For the text-containing cell, return its midpoint in [X, Y] coordinate format. 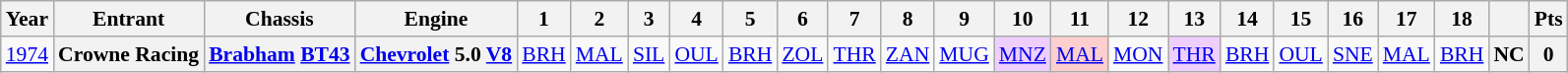
Engine [437, 19]
0 [1549, 54]
1 [543, 19]
9 [965, 19]
10 [1023, 19]
MUG [965, 54]
Chassis [280, 19]
MNZ [1023, 54]
12 [1138, 19]
MON [1138, 54]
11 [1080, 19]
16 [1352, 19]
2 [599, 19]
Year [28, 19]
Chevrolet 5.0 V8 [437, 54]
SIL [650, 54]
Crowne Racing [128, 54]
1974 [28, 54]
NC [1508, 54]
ZOL [802, 54]
8 [908, 19]
5 [750, 19]
17 [1407, 19]
6 [802, 19]
15 [1300, 19]
SNE [1352, 54]
4 [696, 19]
3 [650, 19]
ZAN [908, 54]
Entrant [128, 19]
18 [1463, 19]
Pts [1549, 19]
14 [1248, 19]
Brabham BT43 [280, 54]
7 [854, 19]
13 [1195, 19]
